Return the (X, Y) coordinate for the center point of the cell that contains the specified text.  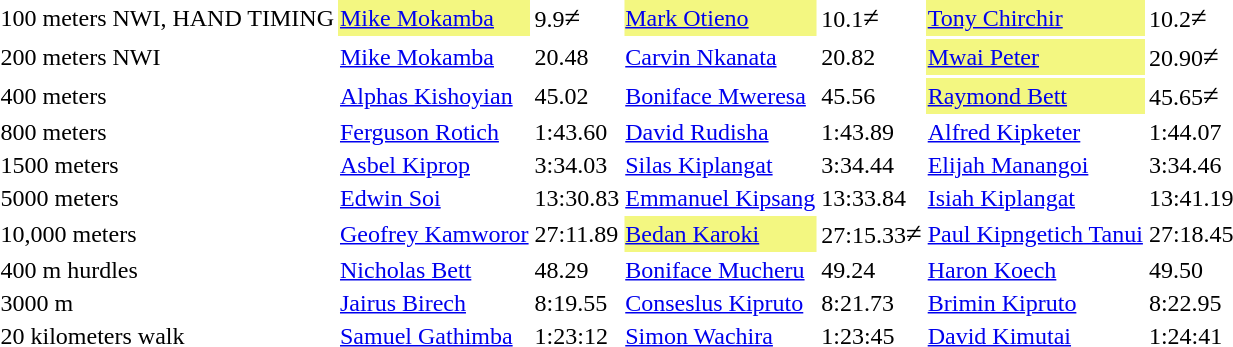
Carvin Nkanata (720, 57)
Asbel Kiprop (434, 165)
45.02 (577, 96)
Raymond Bett (1035, 96)
13:30.83 (577, 198)
8:21.73 (872, 303)
Silas Kiplangat (720, 165)
Bedan Karoki (720, 234)
1:43.89 (872, 132)
20.48 (577, 57)
45.56 (872, 96)
8:19.55 (577, 303)
48.29 (577, 270)
10.1≠ (872, 18)
Jairus Birech (434, 303)
Tony Chirchir (1035, 18)
Mark Otieno (720, 18)
1:43.60 (577, 132)
Geofrey Kamworor (434, 234)
Alphas Kishoyian (434, 96)
Edwin Soi (434, 198)
Paul Kipngetich Tanui (1035, 234)
27:11.89 (577, 234)
13:33.84 (872, 198)
Brimin Kipruto (1035, 303)
Elijah Manangoi (1035, 165)
27:15.33≠ (872, 234)
Emmanuel Kipsang (720, 198)
9.9≠ (577, 18)
49.24 (872, 270)
3:34.44 (872, 165)
David Rudisha (720, 132)
Alfred Kipketer (1035, 132)
Boniface Mweresa (720, 96)
20.82 (872, 57)
3:34.03 (577, 165)
Nicholas Bett (434, 270)
Conseslus Kipruto (720, 303)
Haron Koech (1035, 270)
Isiah Kiplangat (1035, 198)
Boniface Mucheru (720, 270)
Ferguson Rotich (434, 132)
Mwai Peter (1035, 57)
